Extract the (x, y) coordinate from the center of the cell holding the provided text.  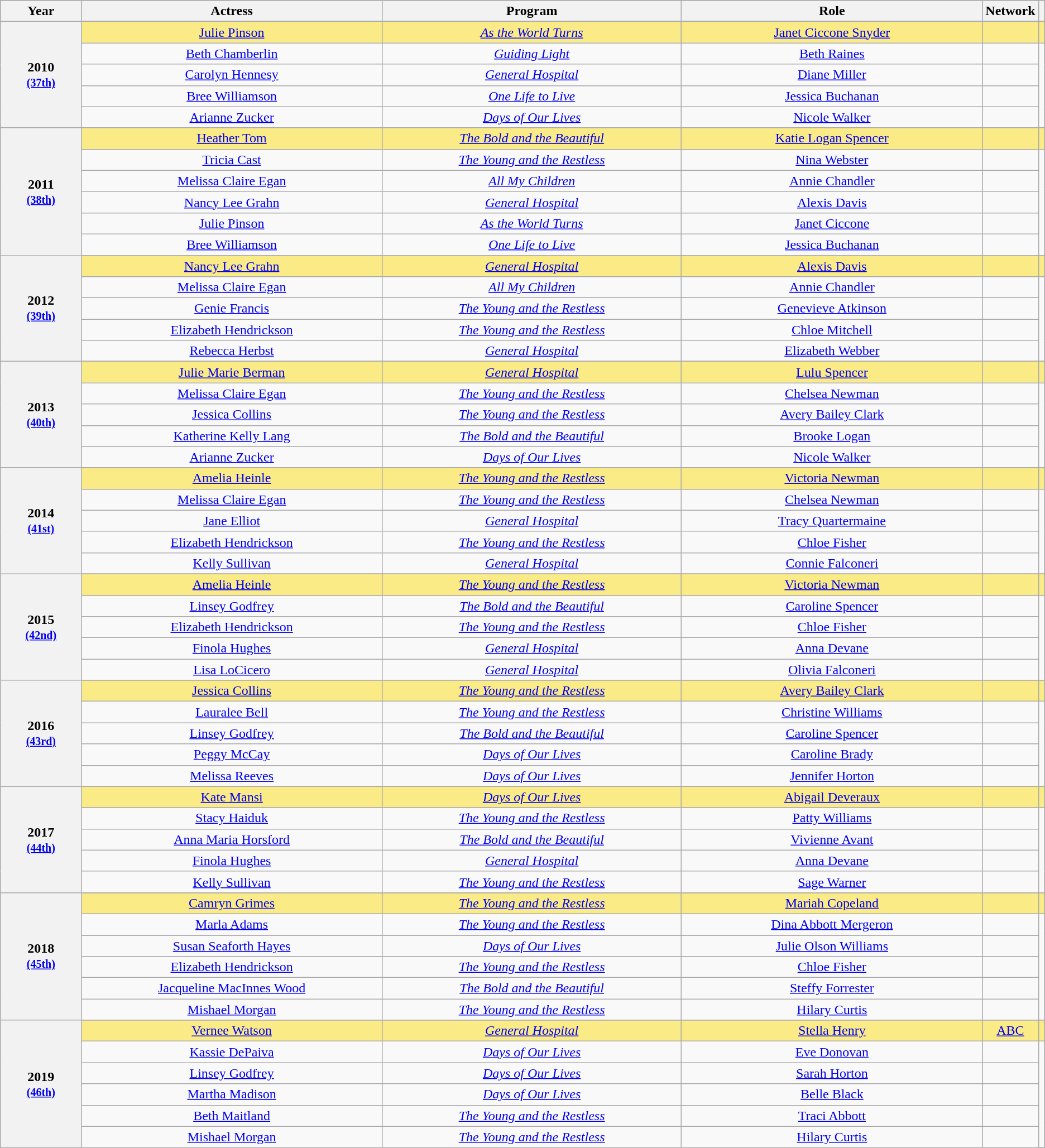
Beth Maitland (232, 1116)
Role (832, 11)
Camryn Grimes (232, 903)
Elizabeth Webber (832, 351)
Anna Maria Horsford (232, 839)
Belle Black (832, 1094)
Janet Ciccone (832, 223)
Lisa LoCicero (232, 670)
Kassie DePaiva (232, 1052)
Jane Elliot (232, 521)
2011 (38th) (41, 191)
Guiding Light (531, 54)
Julie Olson Williams (832, 946)
2017 (44th) (41, 839)
Chloe Mitchell (832, 330)
Julie Marie Berman (232, 372)
ABC (1010, 1031)
Jacqueline MacInnes Wood (232, 988)
Sage Warner (832, 882)
Nina Webster (832, 160)
Jennifer Horton (832, 776)
Patty Williams (832, 818)
Genie Francis (232, 309)
Sarah Horton (832, 1073)
Eve Donovan (832, 1052)
Susan Seaforth Hayes (232, 946)
Beth Chamberlin (232, 54)
2013 (40th) (41, 415)
Carolyn Hennesy (232, 75)
Tracy Quartermaine (832, 521)
Rebecca Herbst (232, 351)
Connie Falconeri (832, 563)
2014 (41st) (41, 521)
Lulu Spencer (832, 372)
Christine Williams (832, 712)
Traci Abbott (832, 1116)
Melissa Reeves (232, 776)
Olivia Falconeri (832, 670)
Brooke Logan (832, 436)
Kate Mansi (232, 797)
Janet Ciccone Snyder (832, 32)
2010 (37th) (41, 75)
Vivienne Avant (832, 839)
Year (41, 11)
Beth Raines (832, 54)
2019 (46th) (41, 1084)
Actress (232, 11)
Marla Adams (232, 924)
2018 (45th) (41, 956)
Vernee Watson (232, 1031)
Stella Henry (832, 1031)
Tricia Cast (232, 160)
Program (531, 11)
2015 (42nd) (41, 627)
Genevieve Atkinson (832, 309)
Lauralee Bell (232, 712)
2012 (39th) (41, 309)
Heather Tom (232, 138)
Diane Miller (832, 75)
Stacy Haiduk (232, 818)
Network (1010, 11)
Caroline Brady (832, 755)
Katie Logan Spencer (832, 138)
Steffy Forrester (832, 988)
Peggy McCay (232, 755)
Abigail Deveraux (832, 797)
Dina Abbott Mergeron (832, 924)
Mariah Copeland (832, 903)
Katherine Kelly Lang (232, 436)
Martha Madison (232, 1094)
2016 (43rd) (41, 733)
